Return the [x, y] coordinate for the center point of the cell that contains the specified text.  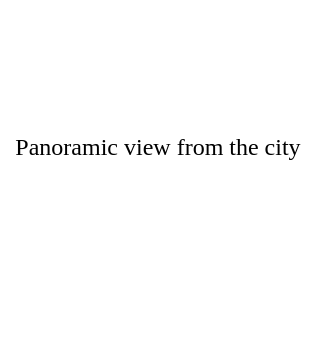
Panoramic view from the city [158, 232]
